For the text-containing cell, return its midpoint in [x, y] coordinate format. 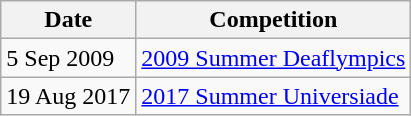
Competition [274, 20]
2017 Summer Universiade [274, 96]
2009 Summer Deaflympics [274, 58]
5 Sep 2009 [68, 58]
19 Aug 2017 [68, 96]
Date [68, 20]
